For the text-containing cell, return its midpoint in [x, y] coordinate format. 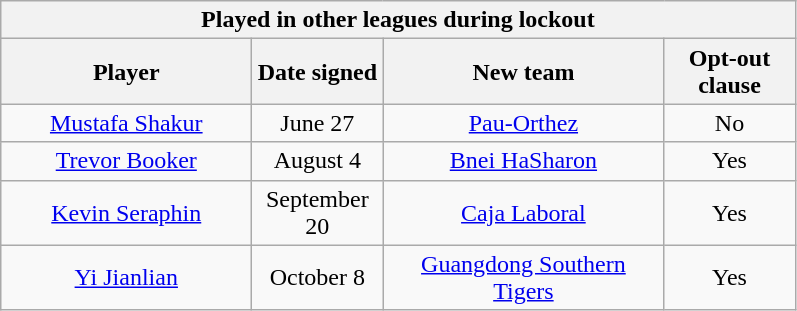
Kevin Seraphin [126, 212]
August 4 [318, 161]
June 27 [318, 123]
Played in other leagues during lockout [398, 20]
No [730, 123]
September 20 [318, 212]
October 8 [318, 278]
Date signed [318, 72]
Bnei HaSharon [524, 161]
Trevor Booker [126, 161]
Player [126, 72]
Guangdong Southern Tigers [524, 278]
Caja Laboral [524, 212]
Opt-out clause [730, 72]
Mustafa Shakur [126, 123]
New team [524, 72]
Yi Jianlian [126, 278]
Pau-Orthez [524, 123]
